Find where the given text appears and provide that cell's center as (X, Y) coordinate. 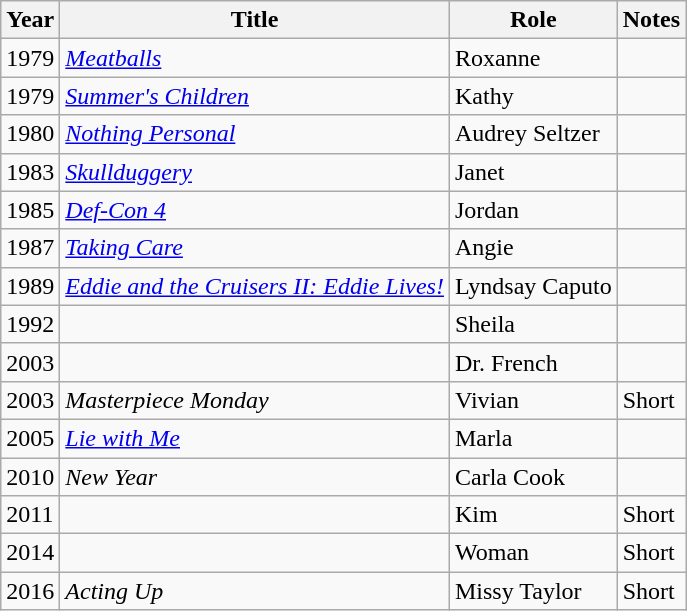
Janet (533, 172)
2011 (30, 515)
Roxanne (533, 58)
1980 (30, 134)
Marla (533, 438)
Nothing Personal (255, 134)
2005 (30, 438)
1989 (30, 286)
Meatballs (255, 58)
Sheila (533, 324)
Lyndsay Caputo (533, 286)
New Year (255, 477)
Title (255, 20)
Def-Con 4 (255, 210)
Missy Taylor (533, 591)
Role (533, 20)
1983 (30, 172)
Taking Care (255, 248)
Carla Cook (533, 477)
2016 (30, 591)
Audrey Seltzer (533, 134)
Eddie and the Cruisers II: Eddie Lives! (255, 286)
1992 (30, 324)
Summer's Children (255, 96)
Dr. French (533, 362)
Year (30, 20)
Skullduggery (255, 172)
1987 (30, 248)
Jordan (533, 210)
Kim (533, 515)
2010 (30, 477)
Lie with Me (255, 438)
1985 (30, 210)
2014 (30, 553)
Kathy (533, 96)
Woman (533, 553)
Vivian (533, 400)
Acting Up (255, 591)
Angie (533, 248)
Notes (651, 20)
Masterpiece Monday (255, 400)
